Capture the cell that displays the provided text and extract its [x, y] central coordinate. 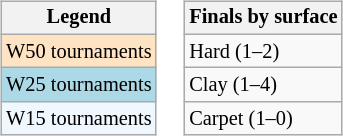
Legend [78, 18]
Finals by surface [263, 18]
W50 tournaments [78, 51]
Clay (1–4) [263, 85]
Hard (1–2) [263, 51]
W25 tournaments [78, 85]
Carpet (1–0) [263, 119]
W15 tournaments [78, 119]
